Detect which cell encompasses the target text, then output its (X, Y) center coordinate. 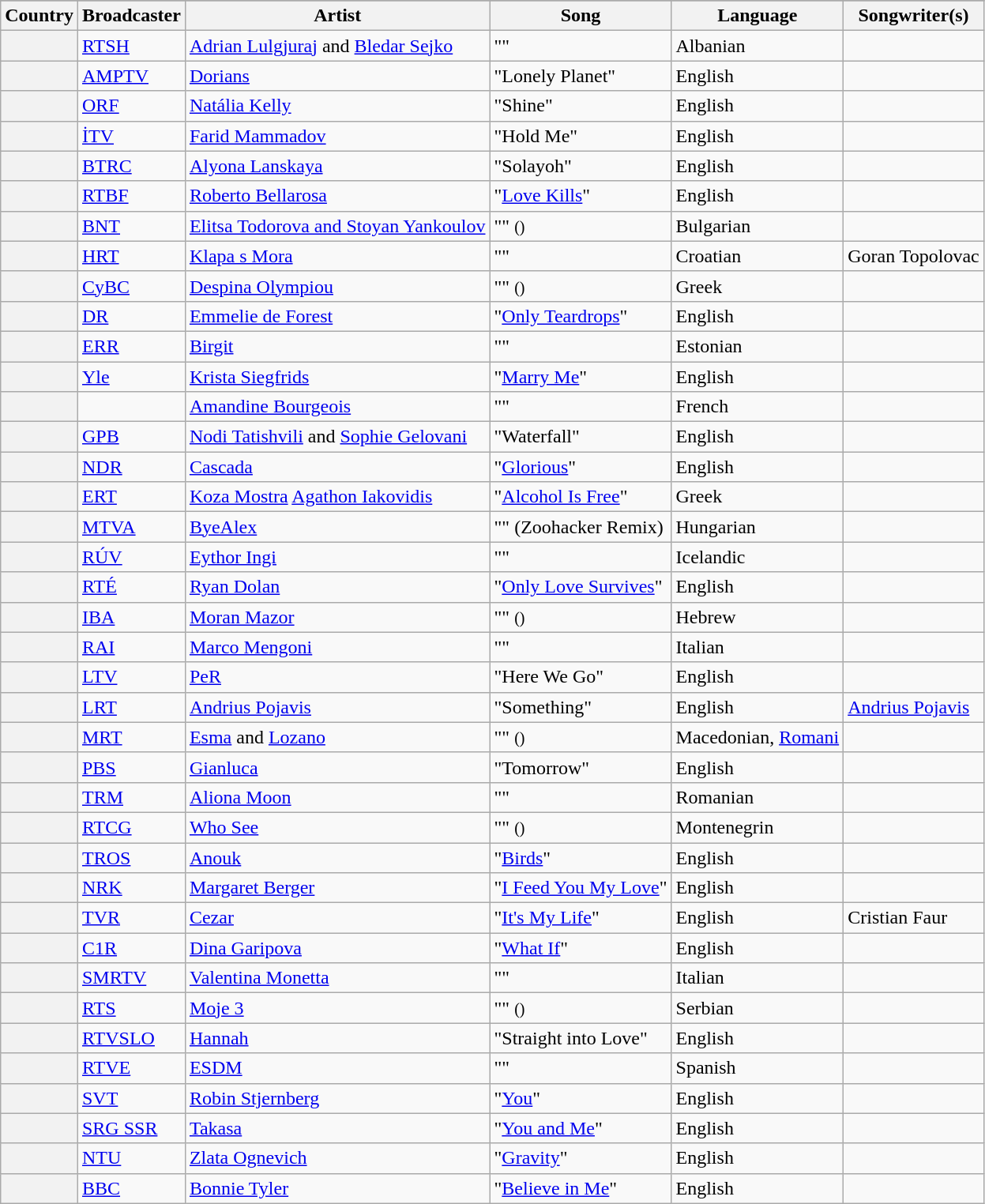
PeR (337, 677)
Bulgarian (758, 226)
ERT (131, 497)
"Shine" (581, 106)
Despina Olympiou (337, 286)
ByeAlex (337, 527)
DR (131, 316)
Natália Kelly (337, 106)
RTVE (131, 1068)
Albanian (758, 46)
"Believe in Me" (581, 1188)
Macedonian, Romani (758, 737)
TRM (131, 797)
"You and Me" (581, 1128)
MTVA (131, 527)
Bonnie Tyler (337, 1188)
Cascada (337, 467)
SVT (131, 1098)
BTRC (131, 166)
"What If" (581, 948)
C1R (131, 948)
Koza Mostra Agathon Iakovidis (337, 497)
"Lonely Planet" (581, 76)
Birgit (337, 346)
Valentina Monetta (337, 978)
Serbian (758, 1008)
RTBF (131, 196)
TROS (131, 857)
NRK (131, 888)
RAI (131, 647)
"Glorious" (581, 467)
SRG SSR (131, 1128)
Marco Mengoni (337, 647)
"Tomorrow" (581, 767)
Who See (337, 827)
NDR (131, 467)
"Alcohol Is Free" (581, 497)
LTV (131, 677)
Broadcaster (131, 16)
Country (39, 16)
French (758, 407)
ORF (131, 106)
Croatian (758, 256)
Icelandic (758, 557)
"Straight into Love" (581, 1038)
Montenegrin (758, 827)
PBS (131, 767)
"It's My Life" (581, 918)
"I Feed You My Love" (581, 888)
Klapa s Mora (337, 256)
"Something" (581, 707)
Language (758, 16)
BNT (131, 226)
RTCG (131, 827)
Romanian (758, 797)
Dorians (337, 76)
"Waterfall" (581, 437)
Cristian Faur (914, 918)
CyBC (131, 286)
Krista Siegfrids (337, 377)
AMPTV (131, 76)
Esma and Lozano (337, 737)
"Solayoh" (581, 166)
"" (Zoohacker Remix) (581, 527)
ESDM (337, 1068)
Hebrew (758, 617)
Amandine Bourgeois (337, 407)
Goran Topolovac (914, 256)
RTÉ (131, 587)
SMRTV (131, 978)
Zlata Ognevich (337, 1158)
Yle (131, 377)
"Here We Go" (581, 677)
Estonian (758, 346)
Farid Mammadov (337, 136)
Gianluca (337, 767)
RTSH (131, 46)
İTV (131, 136)
"Love Kills" (581, 196)
Elitsa Todorova and Stoyan Yankoulov (337, 226)
Anouk (337, 857)
Song (581, 16)
Artist (337, 16)
Hungarian (758, 527)
RÚV (131, 557)
Takasa (337, 1128)
Adrian Lulgjuraj and Bledar Sejko (337, 46)
Cezar (337, 918)
LRT (131, 707)
Songwriter(s) (914, 16)
Eythor Ingi (337, 557)
GPB (131, 437)
ERR (131, 346)
RTVSLO (131, 1038)
"Gravity" (581, 1158)
Dina Garipova (337, 948)
IBA (131, 617)
Hannah (337, 1038)
Moje 3 (337, 1008)
"You" (581, 1098)
Emmelie de Forest (337, 316)
TVR (131, 918)
"Hold Me" (581, 136)
Margaret Berger (337, 888)
Nodi Tatishvili and Sophie Gelovani (337, 437)
BBC (131, 1188)
Robin Stjernberg (337, 1098)
Aliona Moon (337, 797)
"Marry Me" (581, 377)
RTS (131, 1008)
Roberto Bellarosa (337, 196)
"Only Teardrops" (581, 316)
Ryan Dolan (337, 587)
HRT (131, 256)
Spanish (758, 1068)
MRT (131, 737)
Alyona Lanskaya (337, 166)
Moran Mazor (337, 617)
NTU (131, 1158)
"Birds" (581, 857)
"Only Love Survives" (581, 587)
